Determine the (X, Y) coordinate at the center of the cell enclosing the given text.  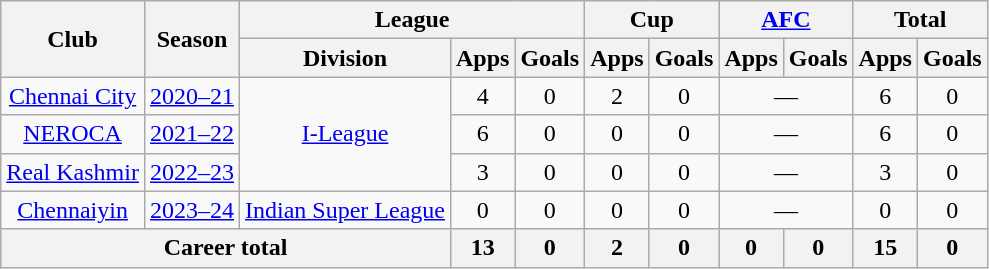
Real Kashmir (73, 172)
Chennai City (73, 96)
Club (73, 39)
15 (885, 248)
I-League (346, 134)
Cup (652, 20)
Indian Super League (346, 210)
2020–21 (192, 96)
13 (482, 248)
Division (346, 58)
Career total (226, 248)
2022–23 (192, 172)
2023–24 (192, 210)
League (412, 20)
Chennaiyin (73, 210)
4 (482, 96)
AFC (786, 20)
Total (920, 20)
Season (192, 39)
2021–22 (192, 134)
NEROCA (73, 134)
